Identify which cell holds the provided text, then report its (x, y) central coordinate. 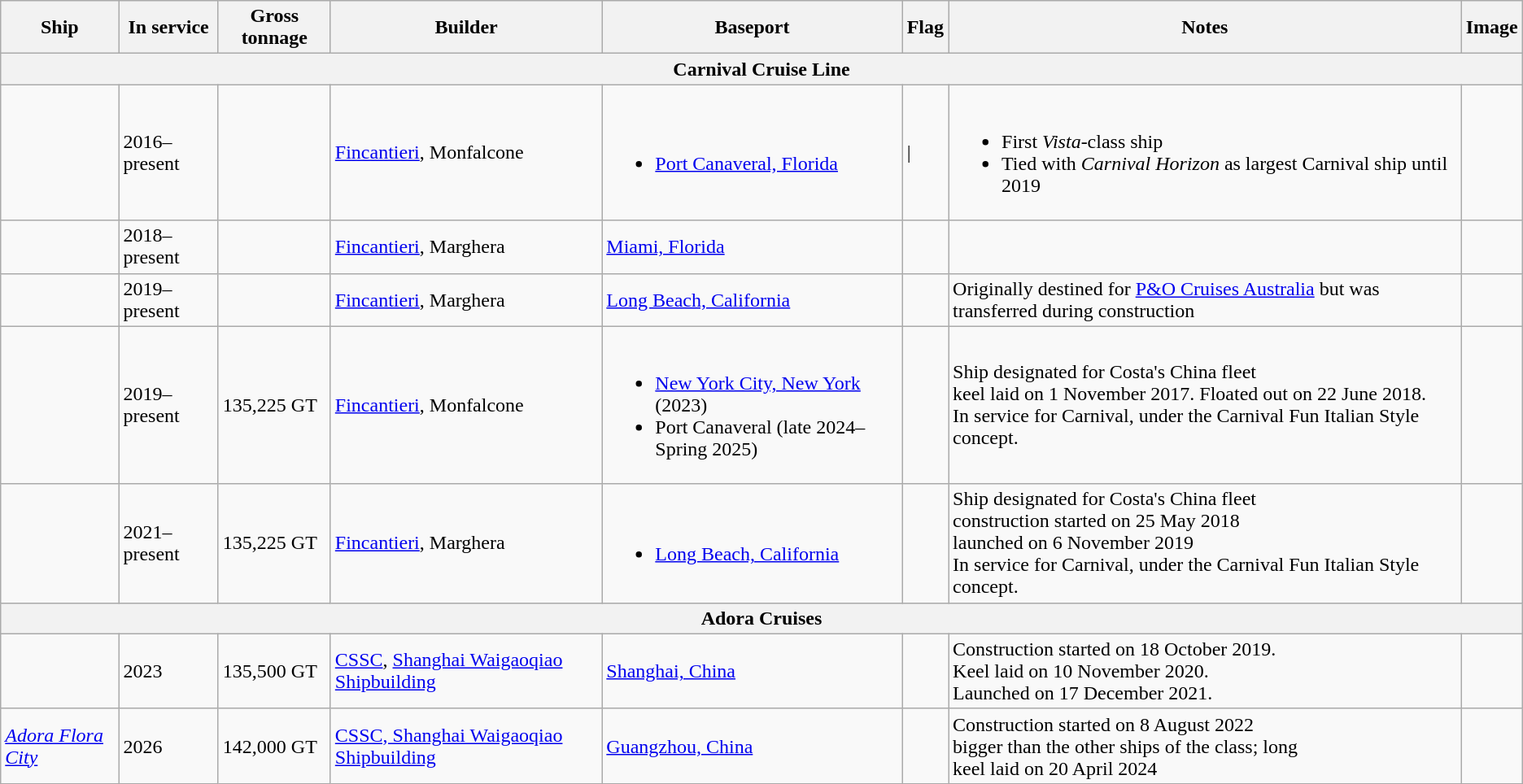
Gross tonnage (274, 28)
2026 (168, 746)
Shanghai, China (752, 671)
2018–present (168, 247)
Adora Cruises (761, 618)
Construction started on 8 August 2022bigger than the other ships of the class; longkeel laid on 20 April 2024 (1206, 746)
Ship (60, 28)
142,000 GT (274, 746)
Carnival Cruise Line (761, 69)
Guangzhou, China (752, 746)
Port Canaveral, Florida (752, 153)
2016–present (168, 153)
Image (1492, 28)
| (925, 153)
Miami, Florida (752, 247)
In service (168, 28)
New York City, New York (2023)Port Canaveral (late 2024–Spring 2025) (752, 405)
2021–present (168, 543)
Originally destined for P&O Cruises Australia but was transferred during construction (1206, 299)
Flag (925, 28)
Construction started on 18 October 2019.Keel laid on 10 November 2020.Launched on 17 December 2021. (1206, 671)
Builder (466, 28)
Adora Flora City (60, 746)
Baseport (752, 28)
First Vista-class shipTied with Carnival Horizon as largest Carnival ship until 2019 (1206, 153)
2023 (168, 671)
Notes (1206, 28)
135,500 GT (274, 671)
